Output the (x, y) coordinate of the center of the cell containing the given text.  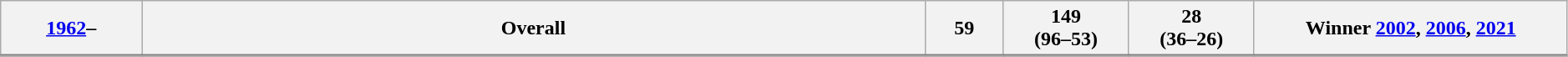
Winner 2002, 2006, 2021 (1410, 28)
59 (964, 28)
28(36–26) (1191, 28)
149(96–53) (1066, 28)
Overall (534, 28)
1962– (72, 28)
